Return the (X, Y) coordinate for the center point of the cell that contains the specified text.  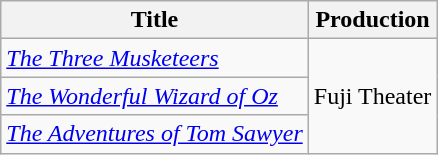
The Three Musketeers (155, 58)
Production (372, 20)
The Wonderful Wizard of Oz (155, 96)
Title (155, 20)
Fuji Theater (372, 96)
The Adventures of Tom Sawyer (155, 134)
